Determine the [X, Y] coordinate at the center of the cell enclosing the given text.  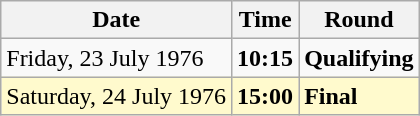
Time [266, 20]
Qualifying [359, 58]
15:00 [266, 96]
Date [116, 20]
Final [359, 96]
Friday, 23 July 1976 [116, 58]
10:15 [266, 58]
Round [359, 20]
Saturday, 24 July 1976 [116, 96]
